Extract the (x, y) coordinate from the center of the cell holding the provided text.  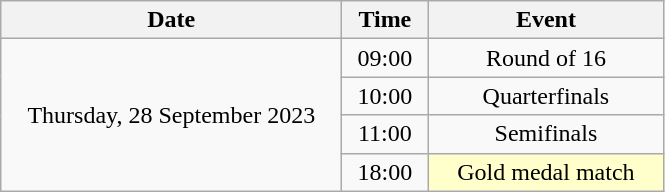
Time (385, 20)
18:00 (385, 172)
Date (172, 20)
Gold medal match (546, 172)
09:00 (385, 58)
Semifinals (546, 134)
Event (546, 20)
10:00 (385, 96)
11:00 (385, 134)
Thursday, 28 September 2023 (172, 115)
Quarterfinals (546, 96)
Round of 16 (546, 58)
